Detect which cell encompasses the target text, then output its [x, y] center coordinate. 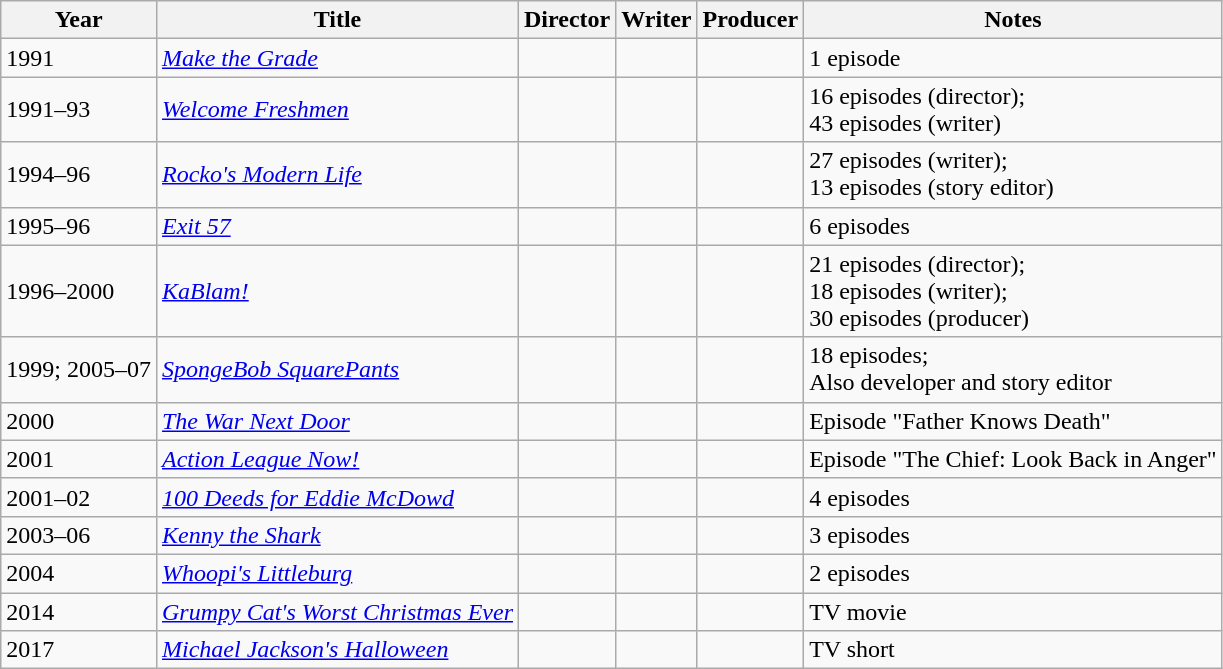
2017 [79, 650]
Whoopi's Littleburg [337, 573]
100 Deeds for Eddie McDowd [337, 497]
1994–96 [79, 174]
21 episodes (director);18 episodes (writer);30 episodes (producer) [1014, 291]
16 episodes (director); 43 episodes (writer) [1014, 110]
2004 [79, 573]
Grumpy Cat's Worst Christmas Ever [337, 611]
1995–96 [79, 226]
6 episodes [1014, 226]
KaBlam! [337, 291]
Make the Grade [337, 58]
Kenny the Shark [337, 535]
Writer [656, 20]
Episode "The Chief: Look Back in Anger" [1014, 459]
TV movie [1014, 611]
Welcome Freshmen [337, 110]
The War Next Door [337, 421]
Notes [1014, 20]
4 episodes [1014, 497]
Producer [750, 20]
18 episodes;Also developer and story editor [1014, 370]
2001 [79, 459]
2001–02 [79, 497]
27 episodes (writer);13 episodes (story editor) [1014, 174]
Exit 57 [337, 226]
Action League Now! [337, 459]
Year [79, 20]
Director [568, 20]
Episode "Father Knows Death" [1014, 421]
1991 [79, 58]
1996–2000 [79, 291]
Michael Jackson's Halloween [337, 650]
1999; 2005–07 [79, 370]
TV short [1014, 650]
2 episodes [1014, 573]
SpongeBob SquarePants [337, 370]
1991–93 [79, 110]
Title [337, 20]
2014 [79, 611]
2000 [79, 421]
1 episode [1014, 58]
2003–06 [79, 535]
Rocko's Modern Life [337, 174]
3 episodes [1014, 535]
